Locate the cell with the specified text and output its [x, y] center coordinate. 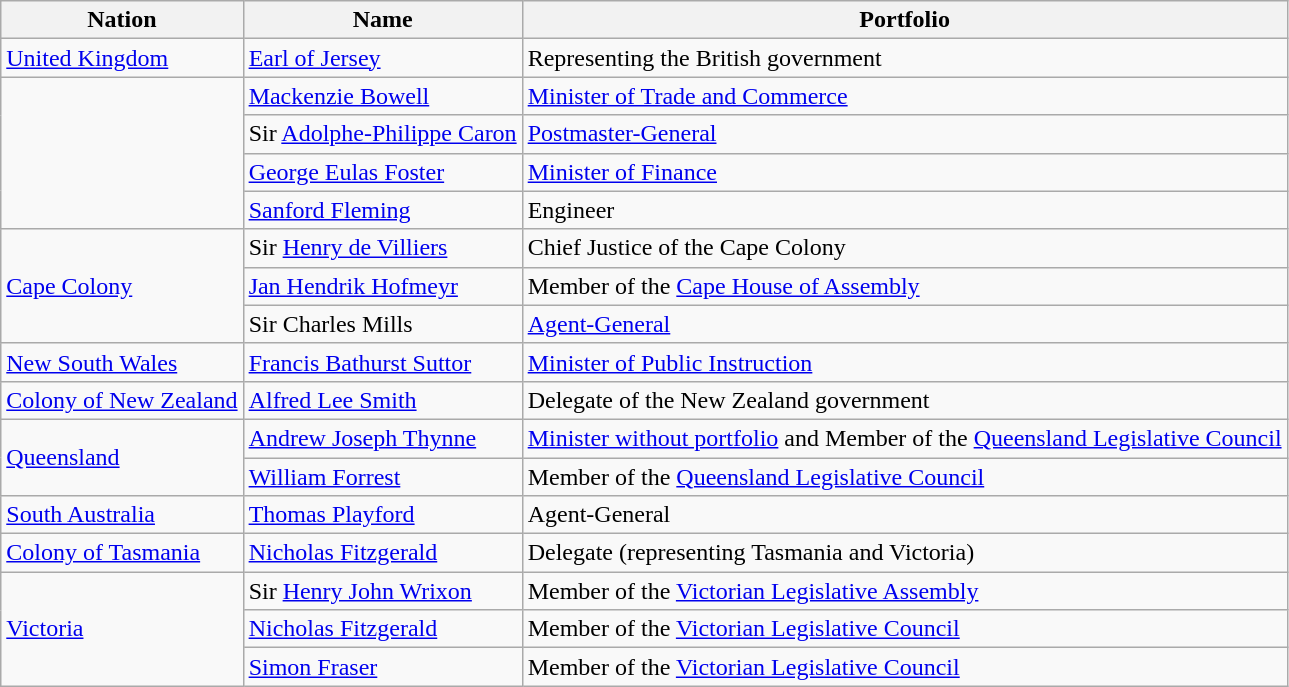
Mackenzie Bowell [382, 96]
Sir Henry de Villiers [382, 248]
Colony of New Zealand [122, 400]
William Forrest [382, 477]
Cape Colony [122, 286]
Thomas Playford [382, 515]
Name [382, 20]
George Eulas Foster [382, 172]
Chief Justice of the Cape Colony [904, 248]
Sir Henry John Wrixon [382, 591]
Member of the Queensland Legislative Council [904, 477]
Portfolio [904, 20]
Sir Adolphe-Philippe Caron [382, 134]
Victoria [122, 629]
Representing the British government [904, 58]
Minister of Finance [904, 172]
Nation [122, 20]
Sanford Fleming [382, 210]
Alfred Lee Smith [382, 400]
Minister of Public Instruction [904, 362]
Andrew Joseph Thynne [382, 438]
Engineer [904, 210]
Sir Charles Mills [382, 324]
Queensland [122, 457]
Minister of Trade and Commerce [904, 96]
Minister without portfolio and Member of the Queensland Legislative Council [904, 438]
South Australia [122, 515]
Member of the Victorian Legislative Assembly [904, 591]
Jan Hendrik Hofmeyr [382, 286]
Delegate of the New Zealand government [904, 400]
Earl of Jersey [382, 58]
Francis Bathurst Suttor [382, 362]
Simon Fraser [382, 667]
New South Wales [122, 362]
Member of the Cape House of Assembly [904, 286]
United Kingdom [122, 58]
Colony of Tasmania [122, 553]
Delegate (representing Tasmania and Victoria) [904, 553]
Postmaster-General [904, 134]
